Find where the given text appears and provide that cell's center as [X, Y] coordinate. 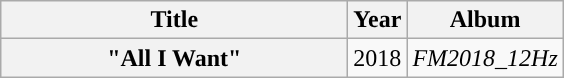
"All I Want" [174, 58]
Year [378, 20]
FM2018_12Hz [485, 58]
2018 [378, 58]
Title [174, 20]
Album [485, 20]
